Scan for the cell matching the given text and deliver its [x, y] coordinate at center. 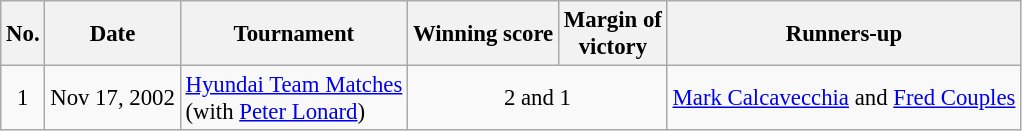
2 and 1 [538, 98]
Tournament [294, 34]
Nov 17, 2002 [112, 98]
Mark Calcavecchia and Fred Couples [844, 98]
1 [23, 98]
Date [112, 34]
No. [23, 34]
Margin ofvictory [614, 34]
Runners-up [844, 34]
Hyundai Team Matches(with Peter Lonard) [294, 98]
Winning score [484, 34]
